Locate the cell with the specified text and output its (x, y) center coordinate. 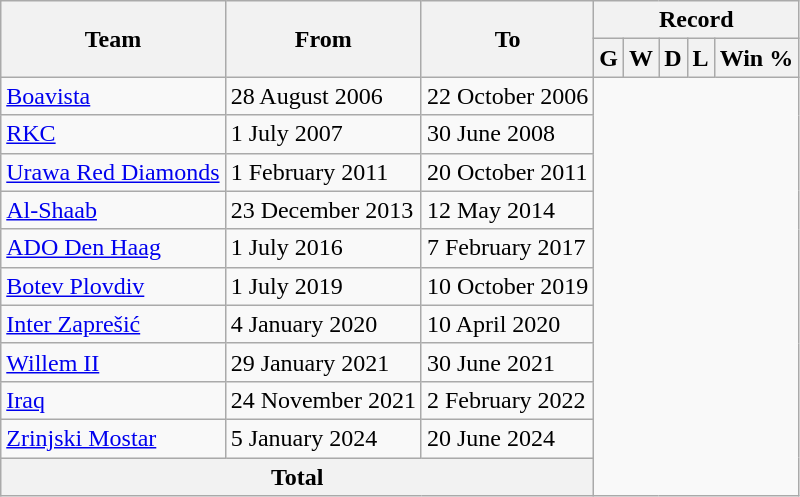
20 October 2011 (507, 172)
Total (298, 477)
L (700, 58)
Win % (756, 58)
10 October 2019 (507, 286)
22 October 2006 (507, 96)
20 June 2024 (507, 438)
From (323, 39)
2 February 2022 (507, 400)
To (507, 39)
4 January 2020 (323, 324)
12 May 2014 (507, 210)
1 July 2019 (323, 286)
Botev Plovdiv (113, 286)
30 June 2008 (507, 134)
RKC (113, 134)
10 April 2020 (507, 324)
Urawa Red Diamonds (113, 172)
23 December 2013 (323, 210)
28 August 2006 (323, 96)
24 November 2021 (323, 400)
30 June 2021 (507, 362)
Willem II (113, 362)
1 July 2007 (323, 134)
Boavista (113, 96)
5 January 2024 (323, 438)
1 July 2016 (323, 248)
Record (696, 20)
G (609, 58)
Zrinjski Mostar (113, 438)
7 February 2017 (507, 248)
Al-Shaab (113, 210)
Team (113, 39)
W (642, 58)
ADO Den Haag (113, 248)
Inter Zaprešić (113, 324)
Iraq (113, 400)
1 February 2011 (323, 172)
D (673, 58)
29 January 2021 (323, 362)
